Locate the cell with the specified text and output its (x, y) center coordinate. 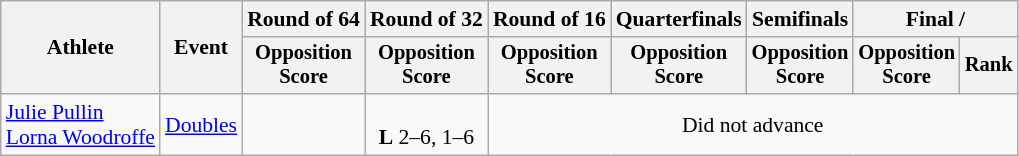
Quarterfinals (679, 19)
Round of 32 (426, 19)
Semifinals (800, 19)
Rank (989, 66)
Final / (935, 19)
Doubles (201, 124)
L 2–6, 1–6 (426, 124)
Did not advance (753, 124)
Julie PullinLorna Woodroffe (80, 124)
Athlete (80, 48)
Event (201, 48)
Round of 16 (550, 19)
Round of 64 (304, 19)
